Scan for the cell matching the given text and deliver its [x, y] coordinate at center. 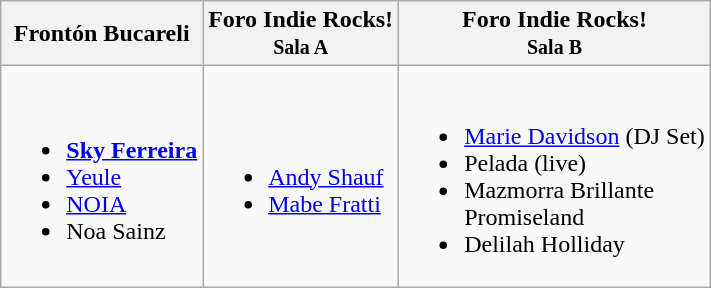
Marie Davidson (DJ Set)Pelada (live)Mazmorra BrillantePromiselandDelilah Holliday [555, 176]
Foro Indie Rocks!Sala B [555, 34]
Frontón Bucareli [102, 34]
Sky FerreiraYeuleNOIANoa Sainz [102, 176]
Andy ShaufMabe Fratti [301, 176]
Foro Indie Rocks!Sala A [301, 34]
